Return the [X, Y] coordinate for the center point of the cell that contains the specified text.  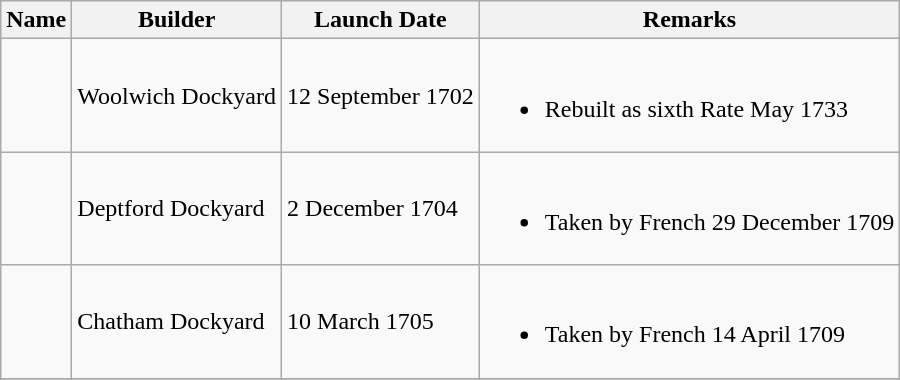
Name [36, 20]
Deptford Dockyard [177, 208]
Remarks [690, 20]
Woolwich Dockyard [177, 96]
Launch Date [381, 20]
Chatham Dockyard [177, 322]
Rebuilt as sixth Rate May 1733 [690, 96]
2 December 1704 [381, 208]
12 September 1702 [381, 96]
10 March 1705 [381, 322]
Taken by French 29 December 1709 [690, 208]
Builder [177, 20]
Taken by French 14 April 1709 [690, 322]
